Scan for the cell matching the given text and deliver its (x, y) coordinate at center. 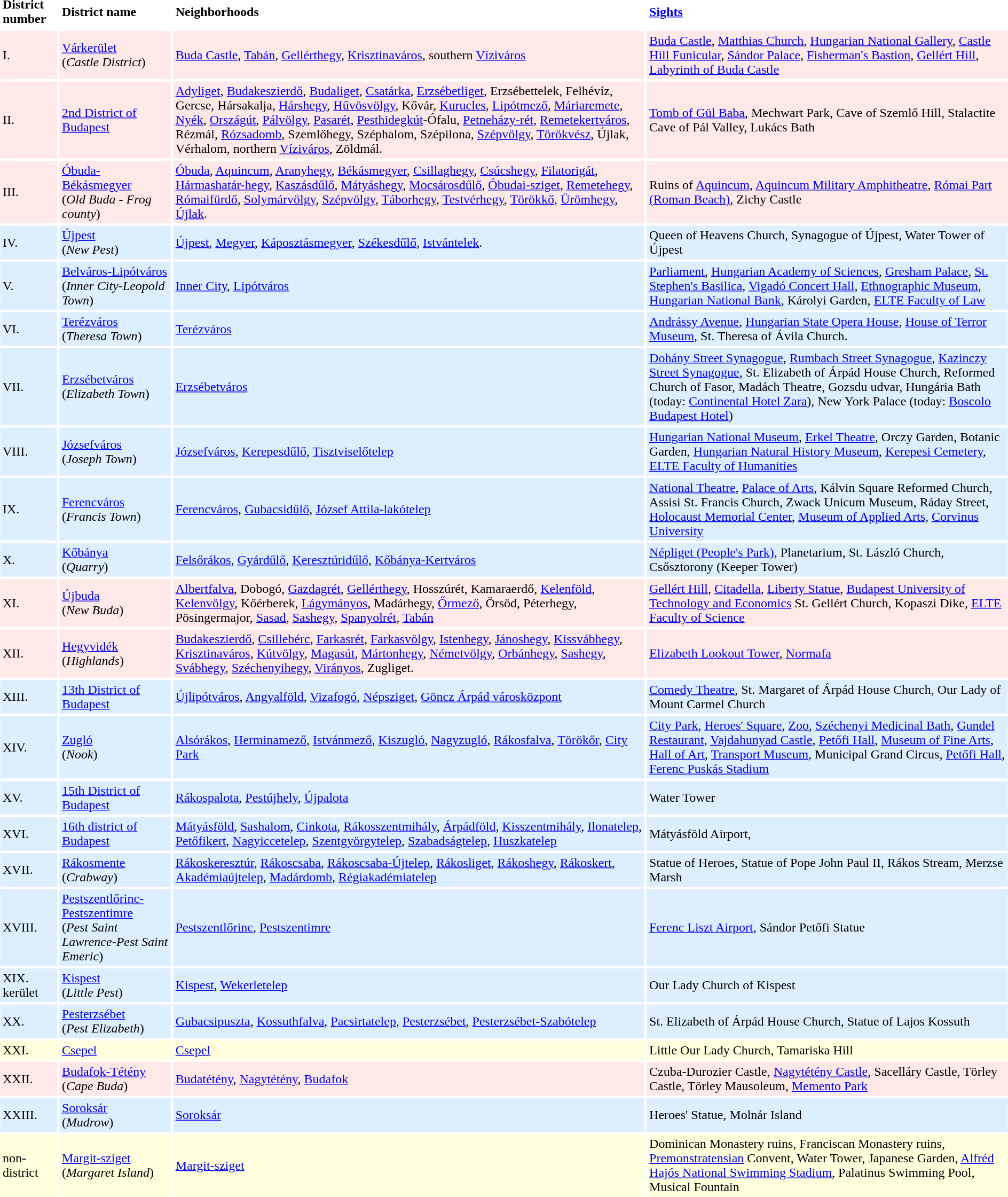
Józsefváros, Kerepesdűlő, Tisztviselőtelep (409, 451)
Kispest(Little Pest) (115, 985)
XVII. (28, 870)
Újbuda(New Buda) (115, 603)
XII. (28, 653)
II. (28, 120)
Our Lady Church of Kispest (828, 985)
Czuba-Durozier Castle, Nagytétény Castle, Sacelláry Castle, Törley Castle, Törley Mausoleum, Memento Park (828, 1079)
Queen of Heavens Church, Synagogue of Újpest, Water Tower of Újpest (828, 242)
VIII. (28, 451)
Inner City, Lipótváros (409, 286)
XXIII. (28, 1115)
Újpest, Megyer, Káposztásmegyer, Székesdűlő, Istvántelek. (409, 242)
Ferenc Liszt Airport, Sándor Petőfi Statue (828, 927)
Népliget (People's Park), Planetarium, St. László Church, Csősztorony (Keeper Tower) (828, 560)
Belváros-Lipótváros(Inner City-Leopold Town) (115, 286)
Alsórákos, Herminamező, Istvánmező, Kiszugló, Nagyzugló, Rákosfalva, Törökőr, City Park (409, 747)
Soroksár (Mudrow) (115, 1115)
VI. (28, 329)
Statue of Heroes, Statue of Pope John Paul II, Rákos Stream, Merzse Marsh (828, 870)
Józsefváros(Joseph Town) (115, 451)
Buda Castle, Tabán, Gellérthegy, Krisztinaváros, southern Víziváros (409, 55)
Ferencváros, Gubacsidűlő, József Attila-lakótelep (409, 510)
Budatétény, Nagytétény, Budafok (409, 1079)
Pestszentlőrinc, Pestszentimre (409, 927)
Tomb of Gül Baba, Mechwart Park, Cave of Szemlő Hill, Stalactite Cave of Pál Valley, Lukács Bath (828, 120)
Mátyásföld Airport, (828, 834)
Hegyvidék(Highlands) (115, 653)
XIX. kerület (28, 985)
Budafok-Tétény (Cape Buda) (115, 1079)
V. (28, 286)
Óbuda-Békásmegyer (Old Buda - Frog county) (115, 192)
Erzsébetváros(Elizabeth Town) (115, 387)
13th District of Budapest (115, 697)
Soroksár (409, 1115)
X. (28, 560)
Újpest(New Pest) (115, 242)
Terézváros (409, 329)
Rákospalota, Pestújhely, Újpalota (409, 798)
Kispest, Wekerletelep (409, 985)
XI. (28, 603)
XXII. (28, 1079)
Pestszentlőrinc-Pestszentimre(Pest Saint Lawrence-Pest Saint Emeric) (115, 927)
non-district (28, 1165)
Ruins of Aquincum, Aquincum Military Amphitheatre, Római Part (Roman Beach), Zichy Castle (828, 192)
16th district of Budapest (115, 834)
Elizabeth Lookout Tower, Normafa (828, 653)
Újlipótváros, Angyalföld, Vizafogó, Népsziget, Göncz Árpád városközpont (409, 697)
Felsőrákos, Gyárdűlő, Keresztúridűlő, Kőbánya-Kertváros (409, 560)
IX. (28, 510)
Várkerület(Castle District) (115, 55)
IV. (28, 242)
XVI. (28, 834)
Rákosmente (Crabway) (115, 870)
Pesterzsébet(Pest Elizabeth) (115, 1021)
Little Our Lady Church, Tamariska Hill (828, 1050)
15th District of Budapest (115, 798)
III. (28, 192)
Margit-sziget (409, 1165)
Water Tower (828, 798)
Gellért Hill, Citadella, Liberty Statue, Budapest University of Technology and Economics St. Gellért Church, Kopaszi Dike, ELTE Faculty of Science (828, 603)
XIII. (28, 697)
Andrássy Avenue, Hungarian State Opera House, House of Terror Museum, St. Theresa of Ávila Church. (828, 329)
XX. (28, 1021)
XVIII. (28, 927)
Zugló (Nook) (115, 747)
St. Elizabeth of Árpád House Church, Statue of Lajos Kossuth (828, 1021)
Gubacsipuszta, Kossuthfalva, Pacsirtatelep, Pesterzsébet, Pesterzsébet-Szabótelep (409, 1021)
Rákoskeresztúr, Rákoscsaba, Rákoscsaba-Újtelep, Rákosliget, Rákoshegy, Rákoskert, Akadémiaújtelep, Madárdomb, Régiakadémiatelep (409, 870)
2nd District of Budapest (115, 120)
VII. (28, 387)
Ferencváros(Francis Town) (115, 510)
Comedy Theatre, St. Margaret of Árpád House Church, Our Lady of Mount Carmel Church (828, 697)
Erzsébetváros (409, 387)
Kőbánya(Quarry) (115, 560)
XV. (28, 798)
XXI. (28, 1050)
Terézváros(Theresa Town) (115, 329)
Margit-sziget(Margaret Island) (115, 1165)
XIV. (28, 747)
I. (28, 55)
Heroes' Statue, Molnár Island (828, 1115)
